Detect which cell encompasses the target text, then output its [x, y] center coordinate. 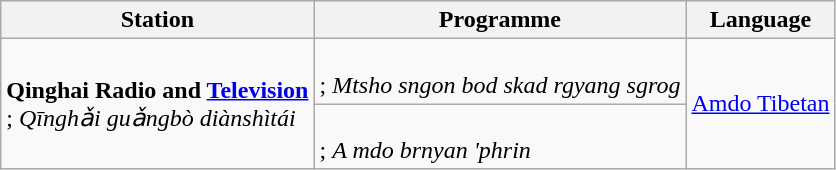
; Mtsho sngon bod skad rgyang sgrog [500, 72]
Amdo Tibetan [760, 104]
Programme [500, 20]
Qinghai Radio and Television ; Qīnghǎi guǎngbò diànshìtái [158, 104]
Language [760, 20]
; A mdo brnyan 'phrin [500, 136]
Station [158, 20]
